Return the (x, y) coordinate for the center point of the cell that contains the specified text.  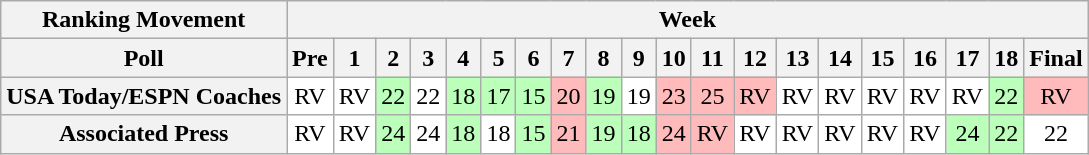
11 (712, 58)
Poll (144, 58)
21 (568, 134)
4 (464, 58)
USA Today/ESPN Coaches (144, 96)
25 (712, 96)
Pre (310, 58)
12 (755, 58)
13 (797, 58)
23 (674, 96)
10 (674, 58)
Ranking Movement (144, 20)
5 (498, 58)
6 (534, 58)
8 (604, 58)
Week (688, 20)
Associated Press (144, 134)
16 (925, 58)
3 (428, 58)
9 (638, 58)
7 (568, 58)
20 (568, 96)
2 (394, 58)
14 (840, 58)
1 (354, 58)
Final (1056, 58)
